Scan for the cell matching the given text and deliver its (X, Y) coordinate at center. 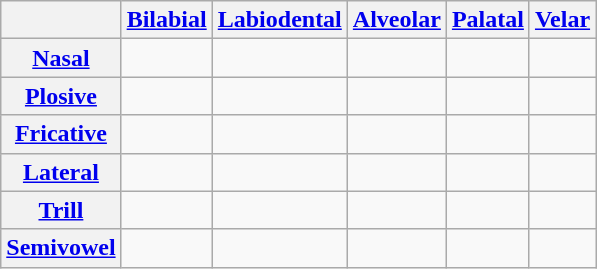
Nasal (61, 58)
Trill (61, 210)
Labiodental (280, 20)
Palatal (488, 20)
Velar (562, 20)
Alveolar (396, 20)
Bilabial (166, 20)
Semivowel (61, 248)
Plosive (61, 96)
Lateral (61, 172)
Fricative (61, 134)
